Identify which cell holds the provided text, then report its [X, Y] central coordinate. 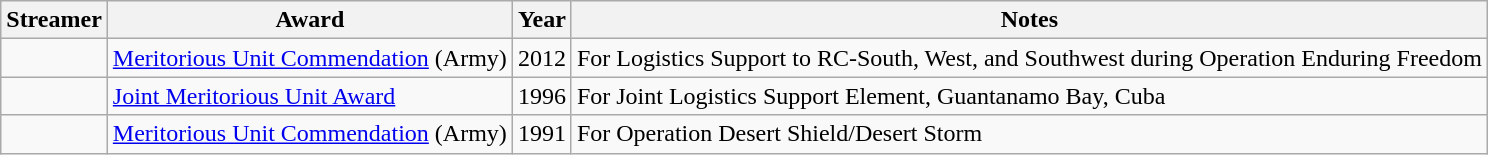
For Joint Logistics Support Element, Guantanamo Bay, Cuba [1029, 96]
Joint Meritorious Unit Award [310, 96]
Award [310, 20]
For Operation Desert Shield/Desert Storm [1029, 134]
2012 [542, 58]
For Logistics Support to RC-South, West, and Southwest during Operation Enduring Freedom [1029, 58]
Notes [1029, 20]
1996 [542, 96]
Streamer [54, 20]
1991 [542, 134]
Year [542, 20]
